Output the [x, y] coordinate of the center of the cell containing the given text.  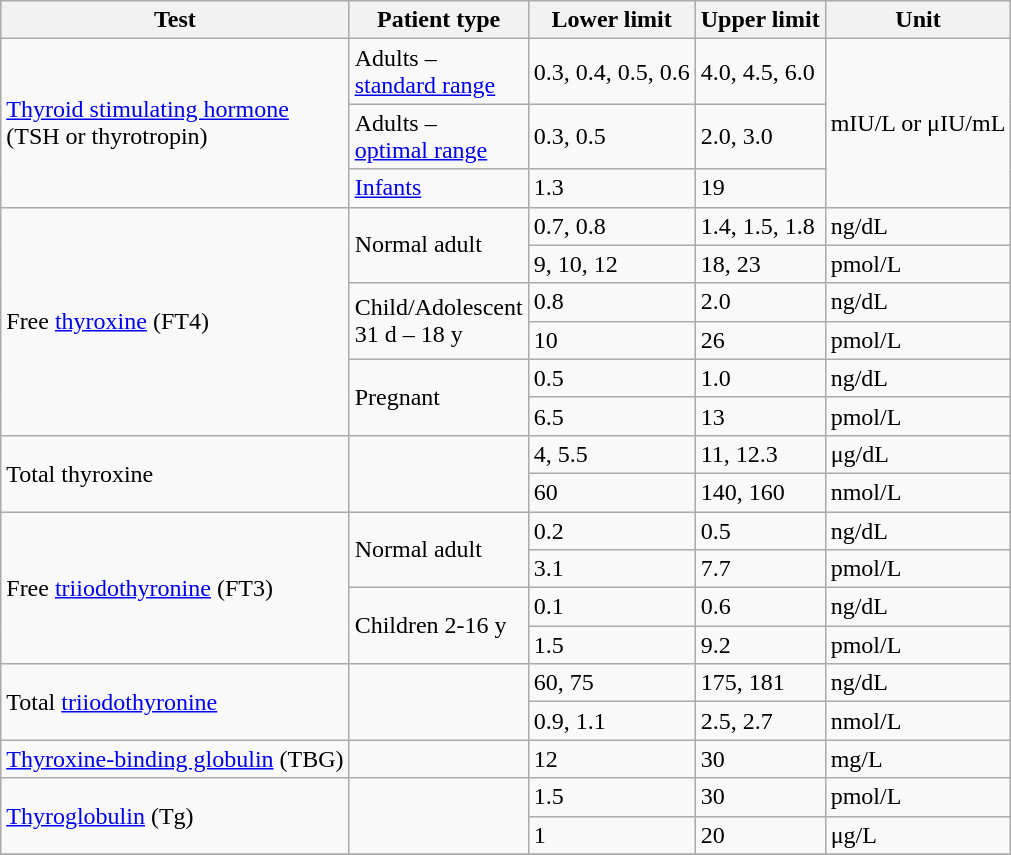
3.1 [612, 569]
mIU/L or μIU/mL [918, 123]
Child/Adolescent 31 d – 18 y [438, 321]
175, 181 [760, 683]
Total triiodothyronine [175, 702]
60, 75 [612, 683]
0.3, 0.4, 0.5, 0.6 [612, 72]
20 [760, 835]
140, 160 [760, 492]
0.2 [612, 531]
19 [760, 188]
6.5 [612, 416]
Patient type [438, 20]
Children 2-16 y [438, 626]
1.0 [760, 378]
1.4, 1.5, 1.8 [760, 226]
Upper limit [760, 20]
Thyroid stimulating hormone (TSH or thyrotropin) [175, 123]
0.6 [760, 607]
10 [612, 340]
7.7 [760, 569]
μg/L [918, 835]
Adults – standard range [438, 72]
13 [760, 416]
Infants [438, 188]
4.0, 4.5, 6.0 [760, 72]
Total thyroxine [175, 473]
Free thyroxine (FT4) [175, 321]
Test [175, 20]
2.0, 3.0 [760, 136]
Lower limit [612, 20]
11, 12.3 [760, 454]
μg/dL [918, 454]
1.3 [612, 188]
0.8 [612, 302]
mg/L [918, 759]
12 [612, 759]
9.2 [760, 645]
1 [612, 835]
4, 5.5 [612, 454]
18, 23 [760, 264]
26 [760, 340]
Unit [918, 20]
Pregnant [438, 397]
0.9, 1.1 [612, 721]
9, 10, 12 [612, 264]
60 [612, 492]
Free triiodothyronine (FT3) [175, 588]
0.7, 0.8 [612, 226]
Thyroxine-binding globulin (TBG) [175, 759]
0.1 [612, 607]
2.5, 2.7 [760, 721]
0.3, 0.5 [612, 136]
Thyroglobulin (Tg) [175, 816]
2.0 [760, 302]
Adults – optimal range [438, 136]
